Find where the given text appears and provide that cell's center as (x, y) coordinate. 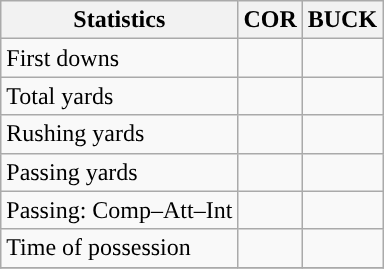
Time of possession (120, 248)
COR (270, 20)
Passing: Comp–Att–Int (120, 210)
BUCK (342, 20)
Total yards (120, 96)
Passing yards (120, 172)
First downs (120, 58)
Statistics (120, 20)
Rushing yards (120, 134)
